Determine the [x, y] coordinate at the center of the cell enclosing the given text.  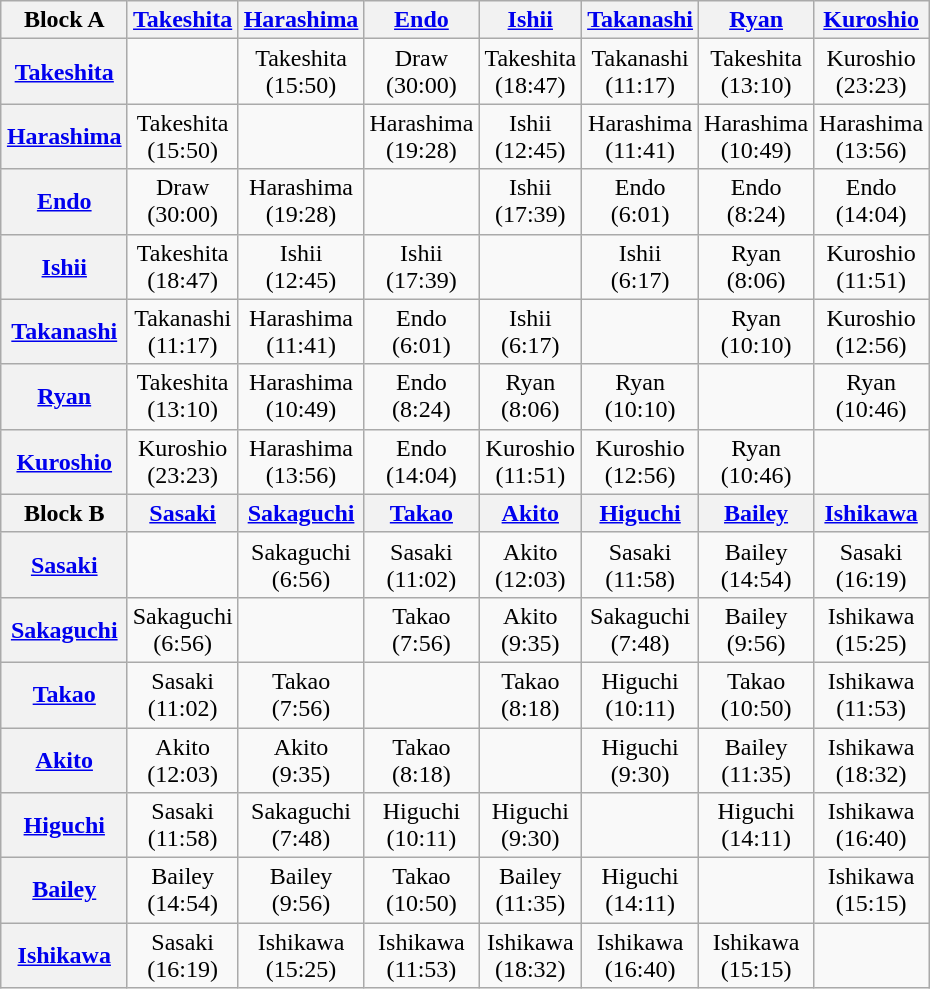
Block A [64, 20]
Block B [64, 513]
